Capture the cell that displays the provided text and extract its [X, Y] central coordinate. 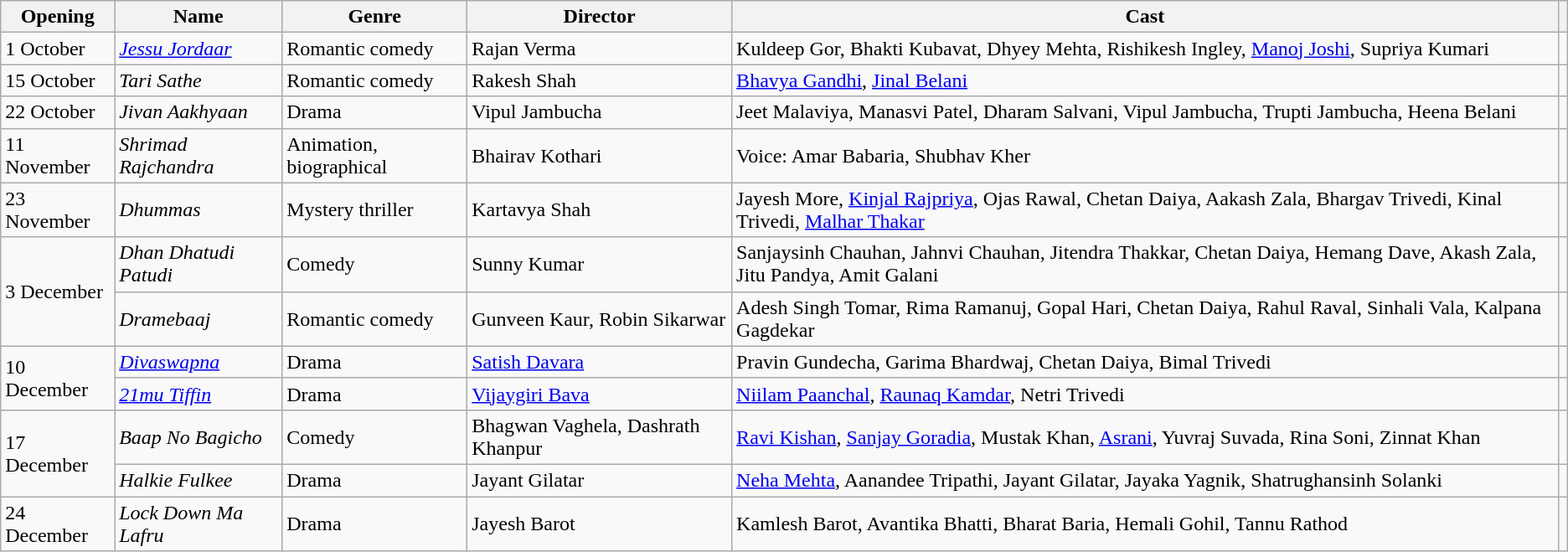
21mu Tiffin [199, 394]
Animation, biographical [375, 156]
22 October [58, 112]
Vijaygiri Bava [600, 394]
1 October [58, 49]
Lock Down Ma Lafru [199, 523]
Sanjaysinh Chauhan, Jahnvi Chauhan, Jitendra Thakkar, Chetan Daiya, Hemang Dave, Akash Zala, Jitu Pandya, Amit Galani [1146, 265]
Jayesh More, Kinjal Rajpriya, Ojas Rawal, Chetan Daiya, Aakash Zala, Bhargav Trivedi, Kinal Trivedi, Malhar Thakar [1146, 209]
Divaswapna [199, 362]
17 December [58, 452]
Jeet Malaviya, Manasvi Patel, Dharam Salvani, Vipul Jambucha, Trupti Jambucha, Heena Belani [1146, 112]
10 December [58, 378]
11 November [58, 156]
Voice: Amar Babaria, Shubhav Kher [1146, 156]
Neha Mehta, Aanandee Tripathi, Jayant Gilatar, Jayaka Yagnik, Shatrughansinh Solanki [1146, 480]
Adesh Singh Tomar, Rima Ramanuj, Gopal Hari, Chetan Daiya, Rahul Raval, Sinhali Vala, Kalpana Gagdekar [1146, 318]
Vipul Jambucha [600, 112]
Mystery thriller [375, 209]
Tari Sathe [199, 80]
Genre [375, 17]
Director [600, 17]
Halkie Fulkee [199, 480]
Satish Davara [600, 362]
15 October [58, 80]
Bhairav Kothari [600, 156]
Bhavya Gandhi, Jinal Belani [1146, 80]
Baap No Bagicho [199, 437]
24 December [58, 523]
Jivan Aakhyaan [199, 112]
Jayesh Barot [600, 523]
Jayant Gilatar [600, 480]
Cast [1146, 17]
Niilam Paanchal, Raunaq Kamdar, Netri Trivedi [1146, 394]
Kamlesh Barot, Avantika Bhatti, Bharat Baria, Hemali Gohil, Tannu Rathod [1146, 523]
3 December [58, 291]
Dramebaaj [199, 318]
Pravin Gundecha, Garima Bhardwaj, Chetan Daiya, Bimal Trivedi [1146, 362]
Sunny Kumar [600, 265]
23 November [58, 209]
Dhan Dhatudi Patudi [199, 265]
Gunveen Kaur, Robin Sikarwar [600, 318]
Dhummas [199, 209]
Rajan Verma [600, 49]
Shrimad Rajchandra [199, 156]
Rakesh Shah [600, 80]
Opening [58, 17]
Ravi Kishan, Sanjay Goradia, Mustak Khan, Asrani, Yuvraj Suvada, Rina Soni, Zinnat Khan [1146, 437]
Kuldeep Gor, Bhakti Kubavat, Dhyey Mehta, Rishikesh Ingley, Manoj Joshi, Supriya Kumari [1146, 49]
Jessu Jordaar [199, 49]
Name [199, 17]
Bhagwan Vaghela, Dashrath Khanpur [600, 437]
Kartavya Shah [600, 209]
